Pinpoint the cell where the given text exists, returning its (X, Y) midpoint coordinate. 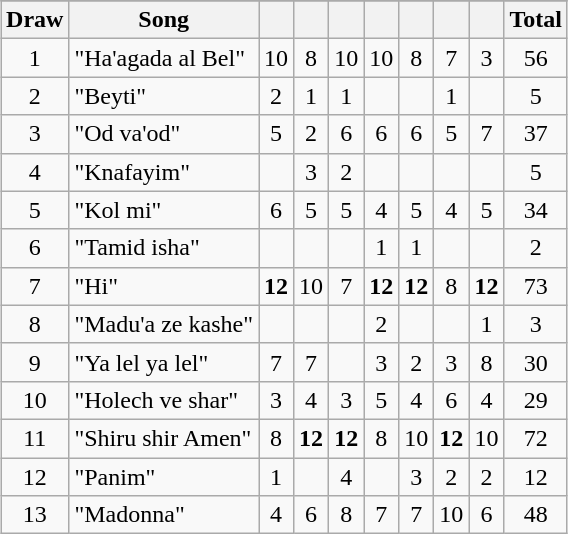
29 (536, 400)
"Panim" (164, 477)
"Kol mi" (164, 210)
Song (164, 20)
"Shiru shir Amen" (164, 438)
Total (536, 20)
"Holech ve shar" (164, 400)
72 (536, 438)
56 (536, 58)
"Beyti" (164, 96)
34 (536, 210)
37 (536, 134)
"Tamid isha" (164, 248)
Draw (35, 20)
"Knafayim" (164, 172)
48 (536, 515)
30 (536, 362)
13 (35, 515)
73 (536, 286)
"Od va'od" (164, 134)
"Madu'a ze kashe" (164, 324)
"Ha'agada al Bel" (164, 58)
11 (35, 438)
9 (35, 362)
"Hi" (164, 286)
"Ya lel ya lel" (164, 362)
"Madonna" (164, 515)
